Return (x, y) of the center of cell containing provided text 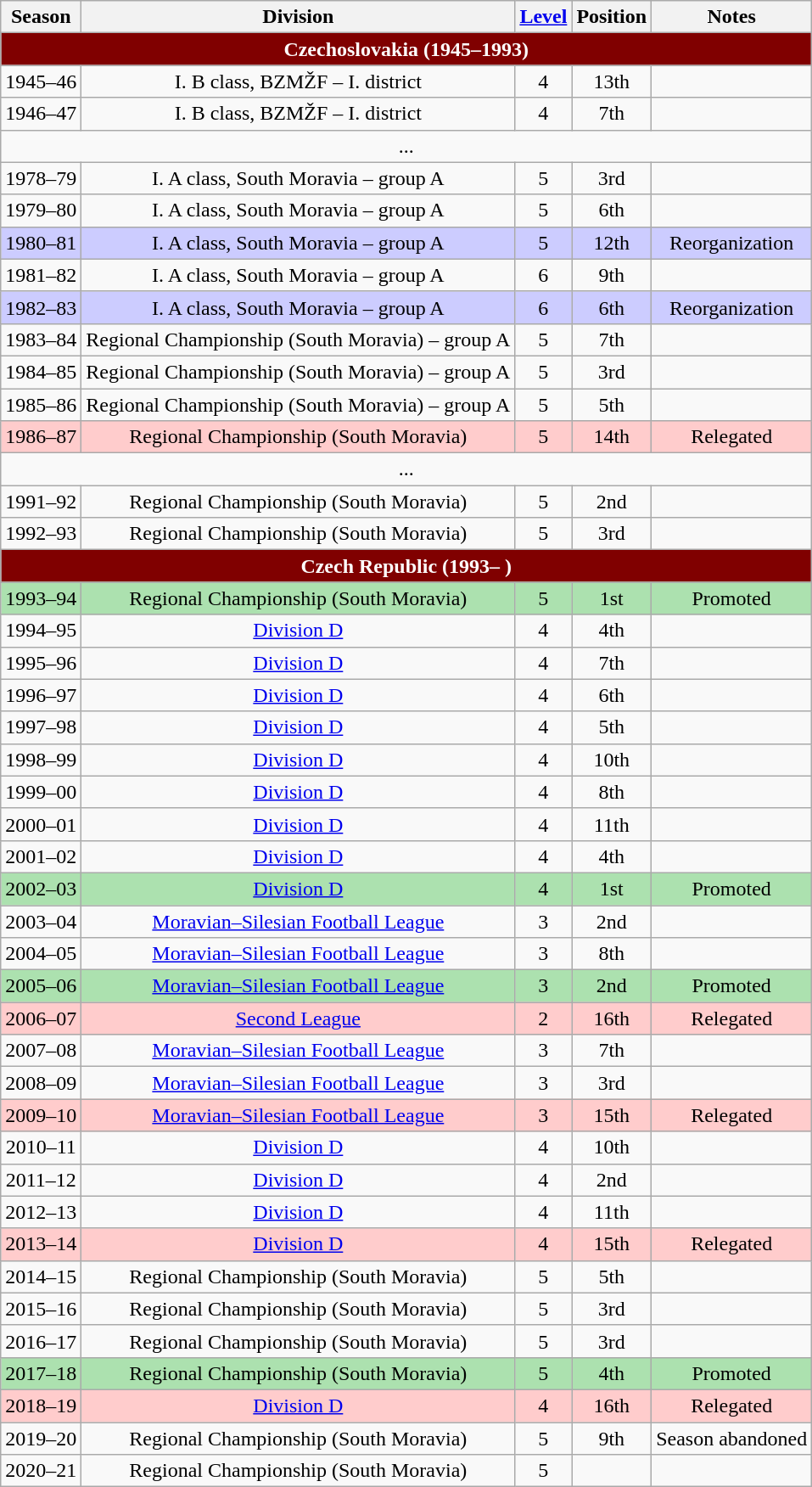
Czech Republic (1993– ) (406, 566)
1993–94 (41, 598)
2003–04 (41, 921)
1986–87 (41, 437)
1946–47 (41, 114)
1995–96 (41, 663)
1980–81 (41, 243)
Notes (731, 17)
2018–19 (41, 1406)
1984–85 (41, 372)
Season abandoned (731, 1439)
Season (41, 17)
1978–79 (41, 178)
2017–18 (41, 1373)
1983–84 (41, 339)
2000–01 (41, 824)
1979–80 (41, 210)
2007–08 (41, 1051)
1996–97 (41, 695)
1945–46 (41, 81)
1997–98 (41, 727)
Position (612, 17)
1992–93 (41, 534)
1982–83 (41, 307)
1991–92 (41, 502)
2 (543, 1018)
2011–12 (41, 1180)
1994–95 (41, 631)
2006–07 (41, 1018)
2001–02 (41, 856)
1985–86 (41, 405)
2008–09 (41, 1083)
14th (612, 437)
Level (543, 17)
1998–99 (41, 760)
2005–06 (41, 986)
2004–05 (41, 954)
1999–00 (41, 792)
2015–16 (41, 1309)
Czechoslovakia (1945–1993) (406, 49)
2019–20 (41, 1439)
13th (612, 81)
2010–11 (41, 1148)
2016–17 (41, 1341)
Division (299, 17)
2002–03 (41, 889)
2009–10 (41, 1115)
2013–14 (41, 1244)
12th (612, 243)
1981–82 (41, 275)
2014–15 (41, 1277)
2012–13 (41, 1212)
Second League (299, 1018)
2020–21 (41, 1471)
